Return [X, Y] of the center of cell containing provided text 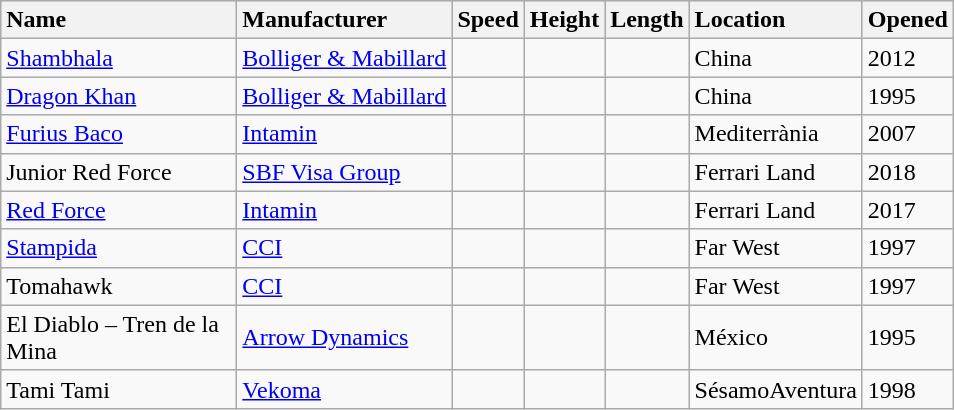
Red Force [119, 210]
Shambhala [119, 58]
2018 [908, 172]
Location [776, 20]
Stampida [119, 248]
El Diablo – Tren de la Mina [119, 338]
Tami Tami [119, 389]
Vekoma [344, 389]
Furius Baco [119, 134]
1998 [908, 389]
Length [647, 20]
2007 [908, 134]
Dragon Khan [119, 96]
Arrow Dynamics [344, 338]
SésamoAventura [776, 389]
Manufacturer [344, 20]
Name [119, 20]
Mediterrània [776, 134]
Height [564, 20]
Opened [908, 20]
Junior Red Force [119, 172]
Speed [488, 20]
Tomahawk [119, 286]
México [776, 338]
SBF Visa Group [344, 172]
2012 [908, 58]
2017 [908, 210]
